Determine the (x, y) coordinate at the center of the cell enclosing the given text.  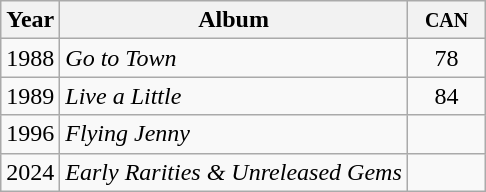
Album (234, 20)
78 (446, 58)
Early Rarities & Unreleased Gems (234, 172)
1988 (30, 58)
Year (30, 20)
84 (446, 96)
CAN (446, 20)
1989 (30, 96)
Live a Little (234, 96)
Flying Jenny (234, 134)
Go to Town (234, 58)
1996 (30, 134)
2024 (30, 172)
